Locate the cell with the specified text and output its (X, Y) center coordinate. 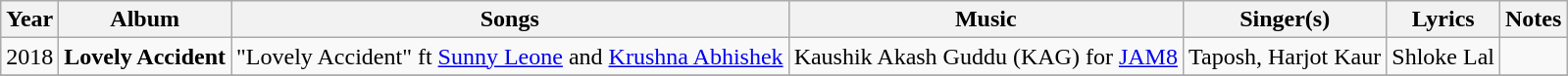
Lyrics (1443, 19)
Album (145, 19)
Kaushik Akash Guddu (KAG) for JAM8 (986, 57)
Singer(s) (1285, 19)
Lovely Accident (145, 57)
Shloke Lal (1443, 57)
2018 (29, 57)
Songs (510, 19)
Notes (1534, 19)
"Lovely Accident" ft Sunny Leone and Krushna Abhishek (510, 57)
Music (986, 19)
Year (29, 19)
Taposh, Harjot Kaur (1285, 57)
